Identify which cell holds the provided text, then report its (x, y) central coordinate. 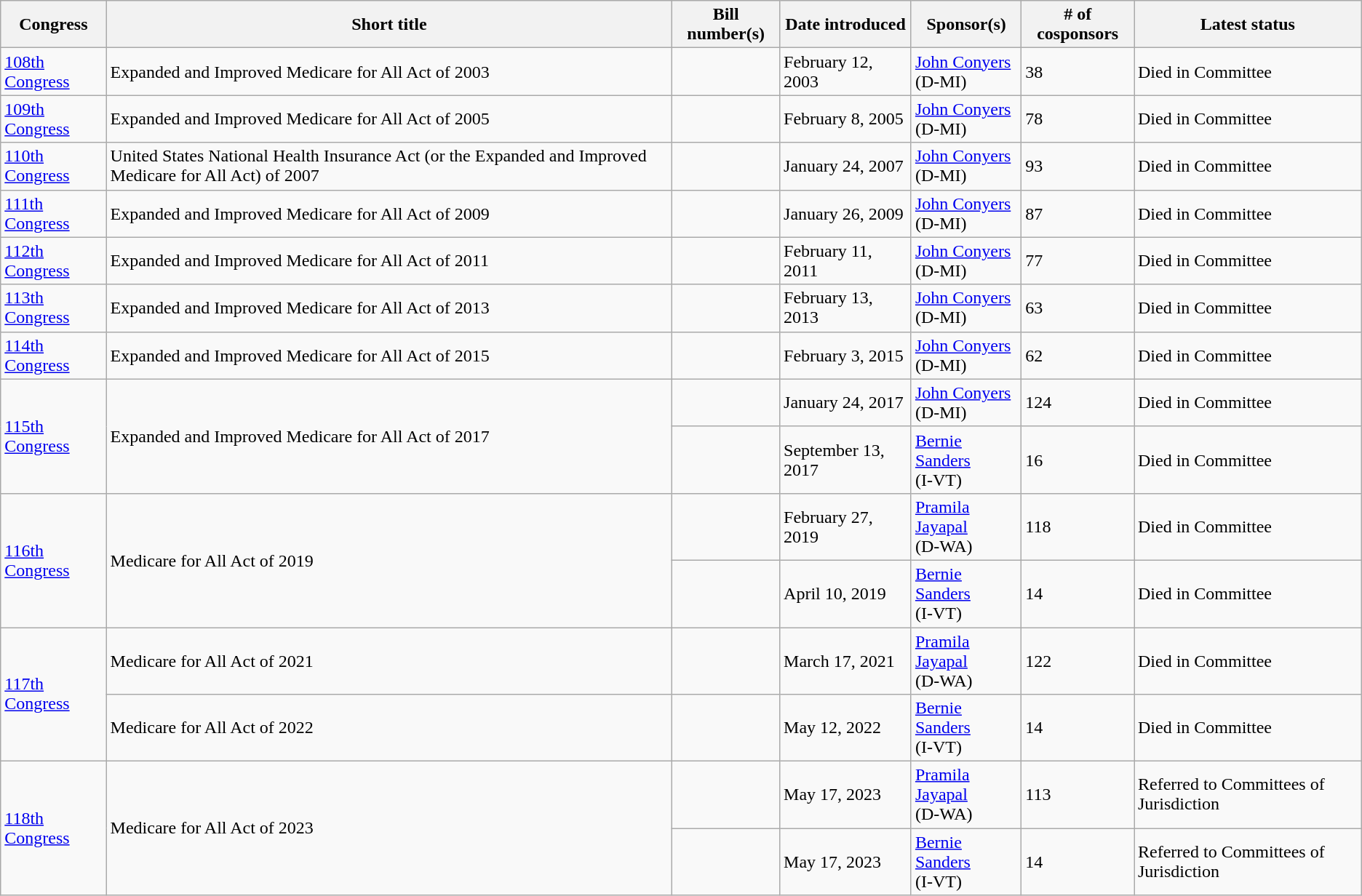
Sponsor(s) (966, 25)
January 24, 2017 (845, 403)
16 (1078, 460)
78 (1078, 119)
124 (1078, 403)
118th Congress (54, 828)
March 17, 2021 (845, 660)
115th Congress (54, 436)
January 24, 2007 (845, 166)
112th Congress (54, 260)
January 26, 2009 (845, 214)
Expanded and Improved Medicare for All Act of 2015 (389, 355)
Expanded and Improved Medicare for All Act of 2013 (389, 308)
117th Congress (54, 694)
February 11, 2011 (845, 260)
118 (1078, 527)
February 12, 2003 (845, 71)
87 (1078, 214)
April 10, 2019 (845, 593)
108th Congress (54, 71)
122 (1078, 660)
United States National Health Insurance Act (or the Expanded and Improved Medicare for All Act) of 2007 (389, 166)
Congress (54, 25)
38 (1078, 71)
110th Congress (54, 166)
Latest status (1247, 25)
Expanded and Improved Medicare for All Act of 2011 (389, 260)
# of cosponsors (1078, 25)
63 (1078, 308)
116th Congress (54, 560)
February 27, 2019 (845, 527)
Medicare for All Act of 2019 (389, 560)
113th Congress (54, 308)
113 (1078, 795)
Expanded and Improved Medicare for All Act of 2005 (389, 119)
Date introduced (845, 25)
109th Congress (54, 119)
Expanded and Improved Medicare for All Act of 2017 (389, 436)
Medicare for All Act of 2021 (389, 660)
February 3, 2015 (845, 355)
Bill number(s) (726, 25)
114th Congress (54, 355)
February 13, 2013 (845, 308)
77 (1078, 260)
February 8, 2005 (845, 119)
May 12, 2022 (845, 728)
Expanded and Improved Medicare for All Act of 2009 (389, 214)
62 (1078, 355)
Expanded and Improved Medicare for All Act of 2003 (389, 71)
111th Congress (54, 214)
Medicare for All Act of 2022 (389, 728)
September 13, 2017 (845, 460)
Short title (389, 25)
Medicare for All Act of 2023 (389, 828)
93 (1078, 166)
